Search for the cell housing the specified text and yield its (x, y) center coordinate. 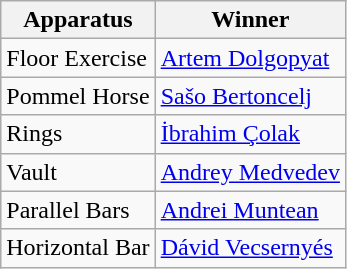
Vault (78, 172)
Parallel Bars (78, 210)
Andrey Medvedev (250, 172)
Apparatus (78, 20)
Pommel Horse (78, 96)
İbrahim Çolak (250, 134)
Winner (250, 20)
Andrei Muntean (250, 210)
Artem Dolgopyat (250, 58)
Horizontal Bar (78, 248)
Sašo Bertoncelj (250, 96)
Floor Exercise (78, 58)
Rings (78, 134)
Dávid Vecsernyés (250, 248)
